Detect which cell encompasses the target text, then output its (X, Y) center coordinate. 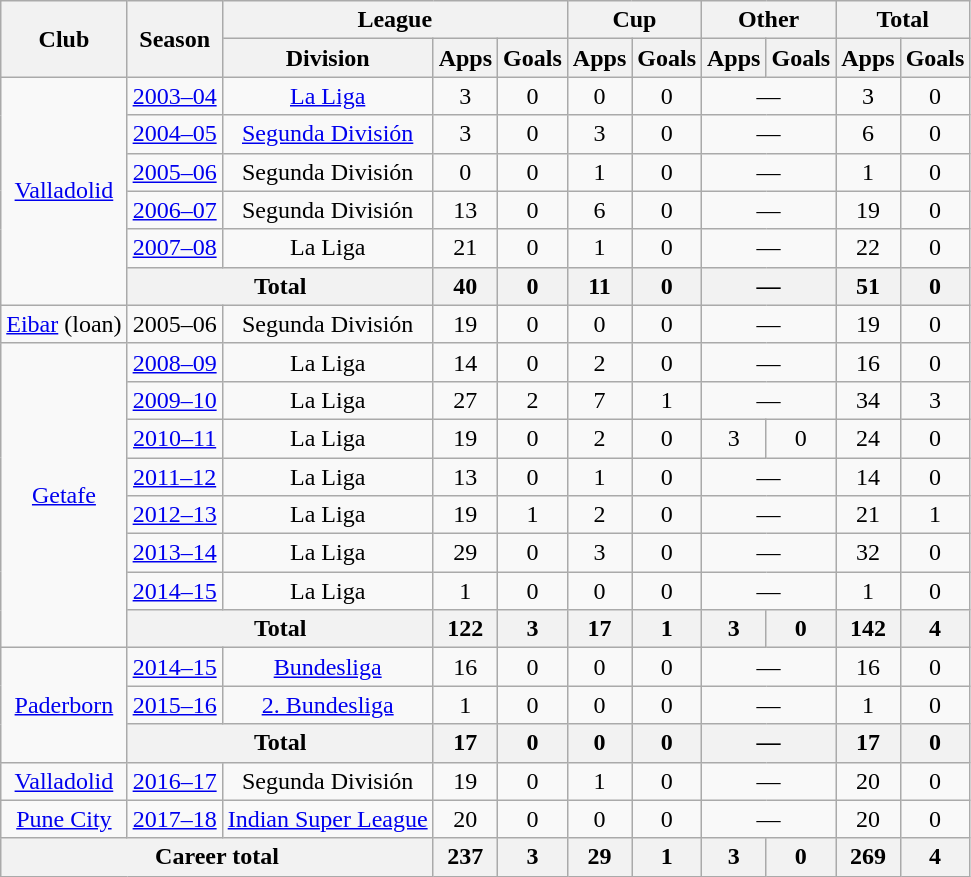
22 (868, 248)
Eibar (loan) (64, 324)
142 (868, 629)
2013–14 (174, 553)
2011–12 (174, 477)
32 (868, 553)
2008–09 (174, 362)
2009–10 (174, 400)
Paderborn (64, 705)
Indian Super League (328, 819)
122 (465, 629)
2006–07 (174, 210)
7 (599, 400)
27 (465, 400)
Getafe (64, 495)
League (394, 20)
2017–18 (174, 819)
Pune City (64, 819)
51 (868, 286)
Cup (634, 20)
11 (599, 286)
2004–05 (174, 134)
2016–17 (174, 781)
Division (328, 58)
2015–16 (174, 705)
2010–11 (174, 438)
Other (769, 20)
269 (868, 857)
2007–08 (174, 248)
Bundesliga (328, 667)
237 (465, 857)
34 (868, 400)
Career total (217, 857)
40 (465, 286)
2. Bundesliga (328, 705)
Club (64, 39)
Season (174, 39)
2012–13 (174, 515)
24 (868, 438)
2003–04 (174, 96)
